Locate the cell with the specified text and output its (X, Y) center coordinate. 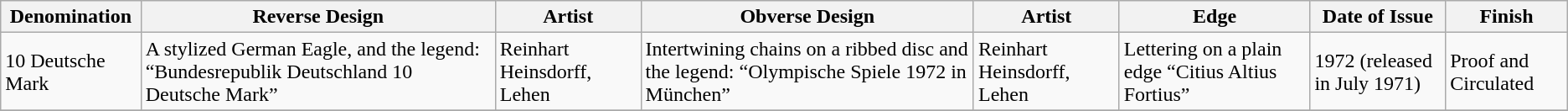
Reverse Design (318, 17)
Edge (1215, 17)
Denomination (70, 17)
Proof and Circulated (1507, 71)
Obverse Design (807, 17)
Lettering on a plain edge “Citius Altius Fortius” (1215, 71)
Intertwining chains on a ribbed disc and the legend: “Olympische Spiele 1972 in München” (807, 71)
1972 (released in July 1971) (1378, 71)
Date of Issue (1378, 17)
A stylized German Eagle, and the legend: “Bundesrepublik Deutschland 10 Deutsche Mark” (318, 71)
Finish (1507, 17)
10 Deutsche Mark (70, 71)
